Determine the (X, Y) coordinate at the center of the cell enclosing the given text.  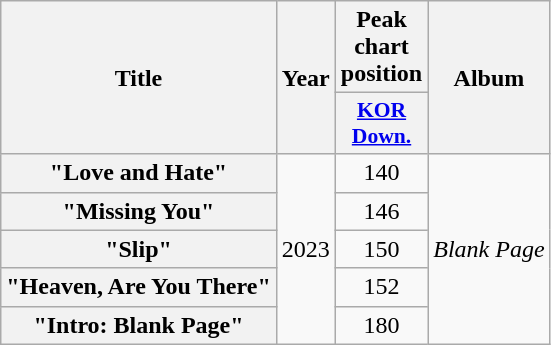
180 (381, 325)
"Missing You" (138, 211)
Year (306, 78)
140 (381, 173)
150 (381, 249)
Album (489, 78)
"Slip" (138, 249)
KOR Down. (381, 124)
Blank Page (489, 249)
"Heaven, Are You There" (138, 287)
152 (381, 287)
"Love and Hate" (138, 173)
2023 (306, 249)
146 (381, 211)
Peak chart position (381, 47)
Title (138, 78)
"Intro: Blank Page" (138, 325)
